Return [X, Y] of the center of cell containing provided text 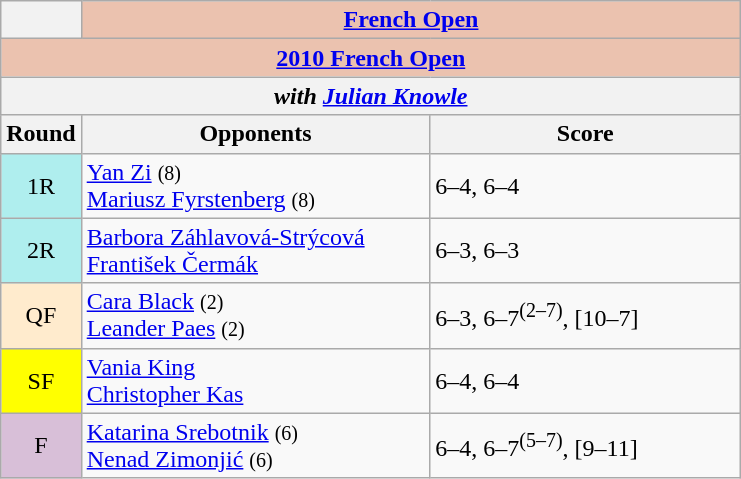
F [41, 446]
Round [41, 134]
QF [41, 316]
Vania King Christopher Kas [256, 380]
SF [41, 380]
Score [586, 134]
French Open [411, 20]
Opponents [256, 134]
1R [41, 186]
Katarina Srebotnik (6) Nenad Zimonjić (6) [256, 446]
Barbora Záhlavová-Strýcová František Čermák [256, 250]
Cara Black (2) Leander Paes (2) [256, 316]
with Julian Knowle [371, 96]
2R [41, 250]
6–4, 6–7(5–7), [9–11] [586, 446]
6–3, 6–3 [586, 250]
6–3, 6–7(2–7), [10–7] [586, 316]
2010 French Open [371, 58]
Yan Zi (8) Mariusz Fyrstenberg (8) [256, 186]
